Find where the given text appears and provide that cell's center as (X, Y) coordinate. 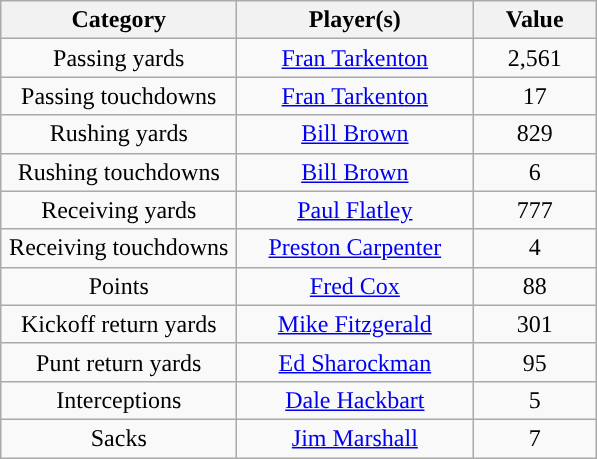
88 (535, 286)
Sacks (119, 438)
Value (535, 20)
Category (119, 20)
Dale Hackbart (355, 400)
5 (535, 400)
17 (535, 96)
2,561 (535, 58)
Punt return yards (119, 362)
Ed Sharockman (355, 362)
95 (535, 362)
7 (535, 438)
Paul Flatley (355, 210)
Rushing touchdowns (119, 172)
Points (119, 286)
Passing yards (119, 58)
6 (535, 172)
Jim Marshall (355, 438)
777 (535, 210)
Passing touchdowns (119, 96)
829 (535, 134)
4 (535, 248)
Receiving yards (119, 210)
Preston Carpenter (355, 248)
Interceptions (119, 400)
Rushing yards (119, 134)
Fred Cox (355, 286)
Mike Fitzgerald (355, 324)
Player(s) (355, 20)
Receiving touchdowns (119, 248)
Kickoff return yards (119, 324)
301 (535, 324)
